Return [X, Y] of the center of cell containing provided text 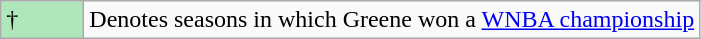
† [42, 20]
Denotes seasons in which Greene won a WNBA championship [392, 20]
